Provide the [x, y] coordinate of the cell's center where the given text is located.  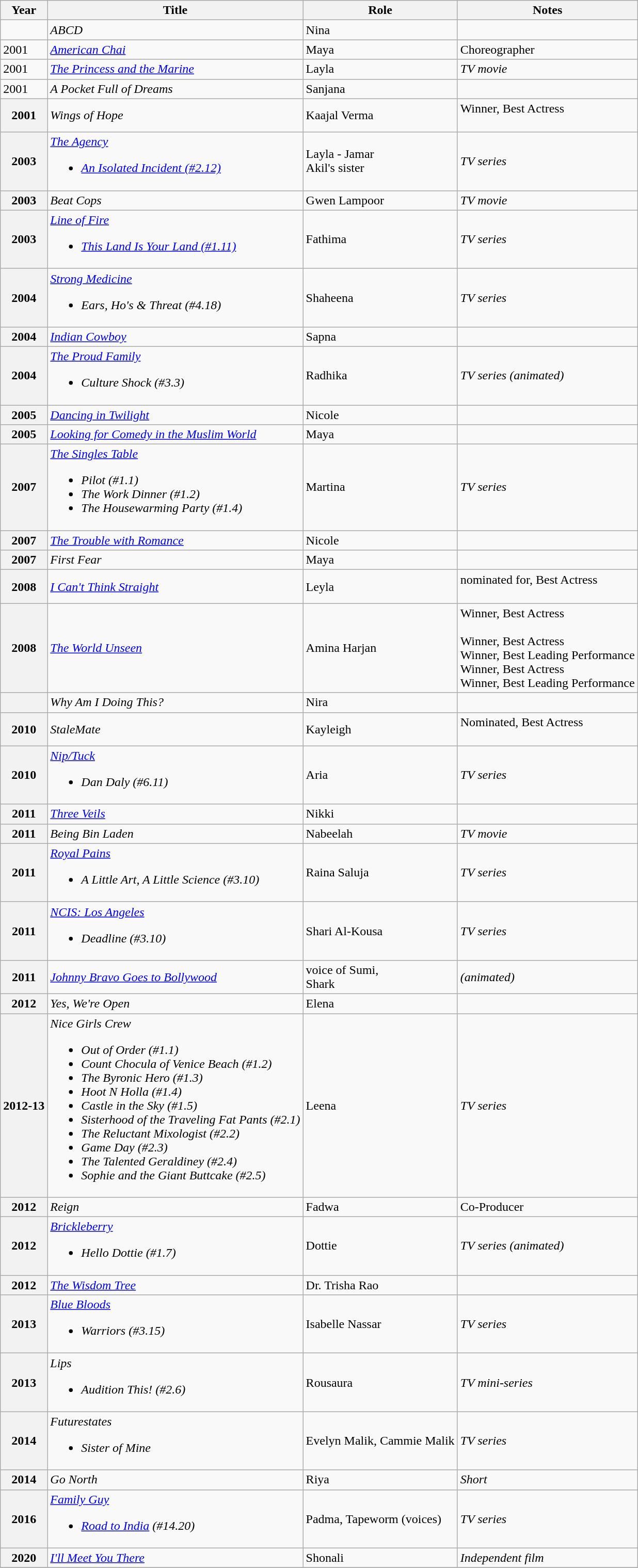
First Fear [176, 560]
Dancing in Twilight [176, 414]
Shaheena [380, 297]
Line of FireThis Land Is Your Land (#1.11) [176, 239]
Dr. Trisha Rao [380, 1285]
I'll Meet You There [176, 1558]
Indian Cowboy [176, 337]
Short [547, 1480]
Nira [380, 702]
Three Veils [176, 814]
LipsAudition This! (#2.6) [176, 1382]
Leena [380, 1106]
Radhika [380, 376]
Winner, Best Actress [547, 116]
Co-Producer [547, 1207]
Why Am I Doing This? [176, 702]
(animated) [547, 977]
The World Unseen [176, 648]
Layla [380, 69]
Family GuyRoad to India (#14.20) [176, 1518]
Title [176, 10]
2020 [24, 1558]
voice of Sumi,Shark [380, 977]
Royal PainsA Little Art, A Little Science (#3.10) [176, 872]
Kayleigh [380, 729]
Nabeelah [380, 834]
Padma, Tapeworm (voices) [380, 1518]
I Can't Think Straight [176, 586]
Notes [547, 10]
Kaajal Verma [380, 116]
Choreographer [547, 50]
Dottie [380, 1246]
Independent film [547, 1558]
BrickleberryHello Dottie (#1.7) [176, 1246]
Rousaura [380, 1382]
StaleMate [176, 729]
Wings of Hope [176, 116]
Amina Harjan [380, 648]
Yes, We're Open [176, 1003]
Nominated, Best Actress [547, 729]
The Singles TablePilot (#1.1)The Work Dinner (#1.2)The Housewarming Party (#1.4) [176, 487]
Reign [176, 1207]
Evelyn Malik, Cammie Malik [380, 1441]
Blue BloodsWarriors (#3.15) [176, 1324]
Layla - JamarAkil's sister [380, 161]
Winner, Best ActressWinner, Best ActressWinner, Best Leading PerformanceWinner, Best ActressWinner, Best Leading Performance [547, 648]
Shari Al-Kousa [380, 931]
A Pocket Full of Dreams [176, 89]
The Proud FamilyCulture Shock (#3.3) [176, 376]
FuturestatesSister of Mine [176, 1441]
Aria [380, 775]
Being Bin Laden [176, 834]
nominated for, Best Actress [547, 586]
Year [24, 10]
Nip/TuckDan Daly (#6.11) [176, 775]
Riya [380, 1480]
Isabelle Nassar [380, 1324]
Elena [380, 1003]
The AgencyAn Isolated Incident (#2.12) [176, 161]
Beat Cops [176, 200]
Johnny Bravo Goes to Bollywood [176, 977]
The Princess and the Marine [176, 69]
NCIS: Los AngelesDeadline (#3.10) [176, 931]
2016 [24, 1518]
Shonali [380, 1558]
Nikki [380, 814]
Role [380, 10]
Martina [380, 487]
Fathima [380, 239]
American Chai [176, 50]
2012-13 [24, 1106]
Go North [176, 1480]
Strong MedicineEars, Ho's & Threat (#4.18) [176, 297]
Nina [380, 30]
Gwen Lampoor [380, 200]
Sanjana [380, 89]
The Wisdom Tree [176, 1285]
TV mini-series [547, 1382]
Looking for Comedy in the Muslim World [176, 435]
Fadwa [380, 1207]
Sapna [380, 337]
Leyla [380, 586]
ABCD [176, 30]
Raina Saluja [380, 872]
The Trouble with Romance [176, 540]
